Output the (x, y) coordinate of the center of the cell containing the given text.  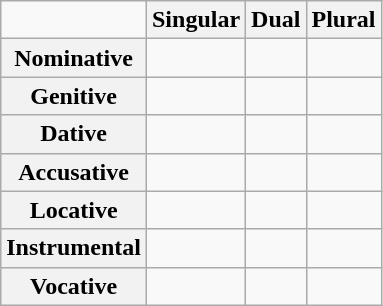
Vocative (74, 286)
Accusative (74, 172)
Instrumental (74, 248)
Nominative (74, 58)
Locative (74, 210)
Plural (344, 20)
Singular (196, 20)
Genitive (74, 96)
Dative (74, 134)
Dual (276, 20)
